For the text-containing cell, return its midpoint in [x, y] coordinate format. 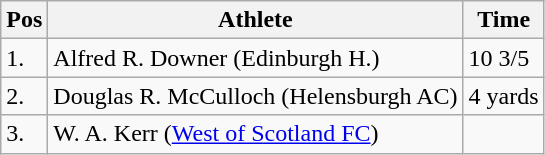
10 3/5 [504, 58]
2. [24, 96]
Athlete [256, 20]
Douglas R. McCulloch (Helensburgh AC) [256, 96]
W. A. Kerr (West of Scotland FC) [256, 134]
4 yards [504, 96]
Pos [24, 20]
Time [504, 20]
3. [24, 134]
Alfred R. Downer (Edinburgh H.) [256, 58]
1. [24, 58]
